Return [X, Y] of the center of cell containing provided text 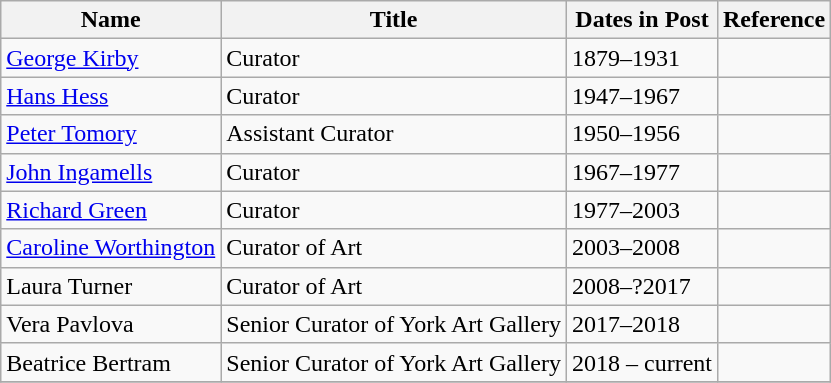
Beatrice Bertram [111, 362]
1947–1967 [642, 96]
2018 – current [642, 362]
John Ingamells [111, 172]
Laura Turner [111, 286]
Title [394, 20]
2008–?2017 [642, 286]
1950–1956 [642, 134]
Richard Green [111, 210]
2003–2008 [642, 248]
2017–2018 [642, 324]
George Kirby [111, 58]
1977–2003 [642, 210]
Hans Hess [111, 96]
1879–1931 [642, 58]
Dates in Post [642, 20]
Vera Pavlova [111, 324]
Name [111, 20]
Assistant Curator [394, 134]
Peter Tomory [111, 134]
Reference [774, 20]
Caroline Worthington [111, 248]
1967–1977 [642, 172]
